Pinpoint the cell where the given text exists, returning its [x, y] midpoint coordinate. 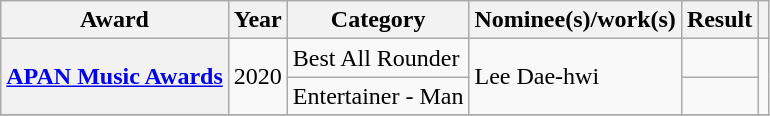
2020 [258, 77]
Year [258, 20]
Lee Dae-hwi [575, 77]
Entertainer - Man [378, 96]
Award [115, 20]
APAN Music Awards [115, 77]
Category [378, 20]
Result [719, 20]
Nominee(s)/work(s) [575, 20]
Best All Rounder [378, 58]
